Return [X, Y] of the center of cell containing provided text 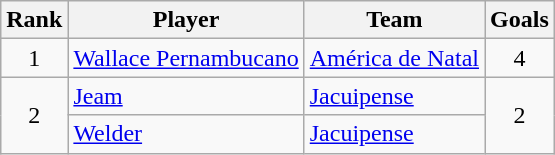
Goals [520, 20]
América de Natal [394, 58]
1 [34, 58]
Team [394, 20]
Jeam [186, 96]
Welder [186, 134]
Rank [34, 20]
4 [520, 58]
Wallace Pernambucano [186, 58]
Player [186, 20]
